Provide the (X, Y) coordinate of the cell's center where the given text is located.  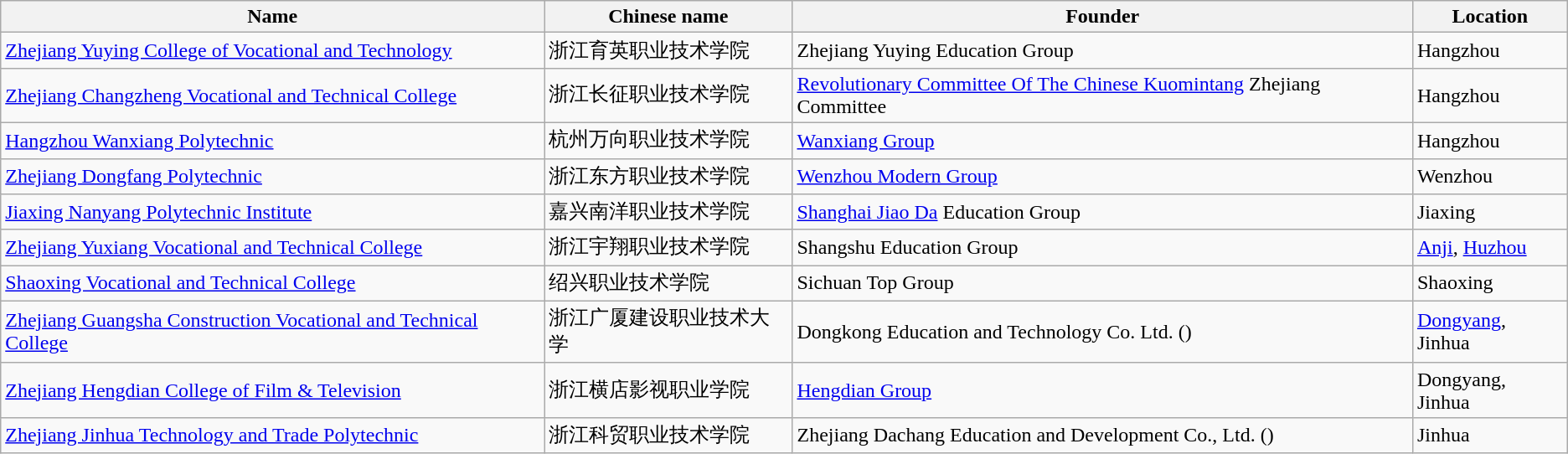
Jiaxing Nanyang Polytechnic Institute (273, 213)
Hangzhou Wanxiang Polytechnic (273, 141)
Founder (1102, 17)
绍兴职业技术学院 (668, 283)
Shaoxing Vocational and Technical College (273, 283)
Anji, Huzhou (1489, 248)
Dongkong Education and Technology Co. Ltd. () (1102, 332)
Zhejiang Changzheng Vocational and Technical College (273, 95)
Zhejiang Jinhua Technology and Trade Polytechnic (273, 436)
浙江广厦建设职业技术大学 (668, 332)
Shanghai Jiao Da Education Group (1102, 213)
Wenzhou Modern Group (1102, 176)
浙江长征职业技术学院 (668, 95)
Zhejiang Dachang Education and Development Co., Ltd. () (1102, 436)
浙江东方职业技术学院 (668, 176)
浙江宇翔职业技术学院 (668, 248)
浙江育英职业技术学院 (668, 50)
Sichuan Top Group (1102, 283)
Zhejiang Dongfang Polytechnic (273, 176)
Zhejiang Guangsha Construction Vocational and Technical College (273, 332)
Zhejiang Hengdian College of Film & Television (273, 390)
Zhejiang Yuying Education Group (1102, 50)
Chinese name (668, 17)
杭州万向职业技术学院 (668, 141)
Jiaxing (1489, 213)
Hengdian Group (1102, 390)
Revolutionary Committee Of The Chinese Kuomintang Zhejiang Committee (1102, 95)
浙江科贸职业技术学院 (668, 436)
Wanxiang Group (1102, 141)
Zhejiang Yuying College of Vocational and Technology (273, 50)
Shangshu Education Group (1102, 248)
Shaoxing (1489, 283)
Zhejiang Yuxiang Vocational and Technical College (273, 248)
嘉兴南洋职业技术学院 (668, 213)
Name (273, 17)
Location (1489, 17)
Wenzhou (1489, 176)
Jinhua (1489, 436)
浙江横店影视职业学院 (668, 390)
